Capture the cell that displays the provided text and extract its [x, y] central coordinate. 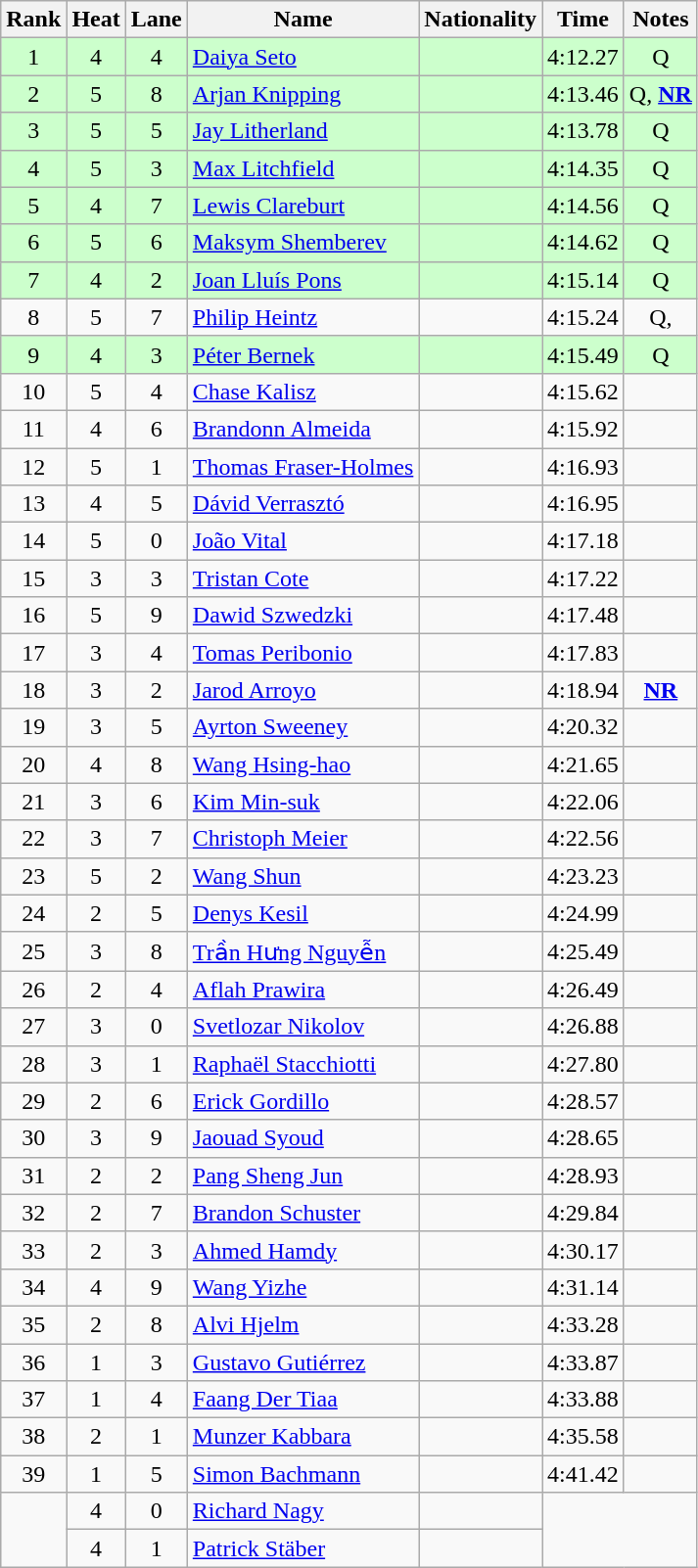
Richard Nagy [303, 1511]
Jaouad Syoud [303, 1138]
Joan Lluís Pons [303, 280]
4:14.56 [583, 206]
Brandon Schuster [303, 1213]
29 [33, 1101]
4:29.84 [583, 1213]
Brandonn Almeida [303, 429]
NR [660, 690]
Ayrton Sweeney [303, 727]
4:31.14 [583, 1287]
11 [33, 429]
31 [33, 1176]
4:14.62 [583, 243]
Maksym Shemberev [303, 243]
Time [583, 20]
18 [33, 690]
4:17.48 [583, 616]
Erick Gordillo [303, 1101]
28 [33, 1064]
13 [33, 504]
Trần Hưng Nguyễn [303, 951]
24 [33, 913]
4:26.88 [583, 1027]
4:28.57 [583, 1101]
Simon Bachmann [303, 1474]
4:16.95 [583, 504]
39 [33, 1474]
4:13.46 [583, 94]
4:14.35 [583, 168]
Max Litchfield [303, 168]
4:15.24 [583, 317]
4:15.14 [583, 280]
4:20.32 [583, 727]
4:33.87 [583, 1361]
4:28.65 [583, 1138]
Wang Hsing-hao [303, 764]
30 [33, 1138]
4:15.49 [583, 354]
4:15.62 [583, 392]
20 [33, 764]
4:17.18 [583, 541]
Heat [96, 20]
Patrick Stäber [303, 1548]
32 [33, 1213]
Rank [33, 20]
4:16.93 [583, 467]
Wang Shun [303, 876]
4:33.28 [583, 1324]
Jarod Arroyo [303, 690]
14 [33, 541]
37 [33, 1400]
4:26.49 [583, 990]
Wang Yizhe [303, 1287]
17 [33, 653]
23 [33, 876]
35 [33, 1324]
Munzer Kabbara [303, 1437]
4:27.80 [583, 1064]
36 [33, 1361]
Pang Sheng Jun [303, 1176]
Tomas Peribonio [303, 653]
16 [33, 616]
22 [33, 839]
4:15.92 [583, 429]
Christoph Meier [303, 839]
25 [33, 951]
15 [33, 578]
27 [33, 1027]
Lewis Clareburt [303, 206]
4:24.99 [583, 913]
Kim Min-suk [303, 802]
4:17.83 [583, 653]
26 [33, 990]
Tristan Cote [303, 578]
4:17.22 [583, 578]
4:28.93 [583, 1176]
Svetlozar Nikolov [303, 1027]
4:30.17 [583, 1250]
Q, [660, 317]
Philip Heintz [303, 317]
Daiya Seto [303, 57]
Péter Bernek [303, 354]
33 [33, 1250]
Dávid Verrasztó [303, 504]
Thomas Fraser-Holmes [303, 467]
34 [33, 1287]
Alvi Hjelm [303, 1324]
Chase Kalisz [303, 392]
Arjan Knipping [303, 94]
Aflah Prawira [303, 990]
4:21.65 [583, 764]
4:18.94 [583, 690]
4:22.06 [583, 802]
Raphaël Stacchiotti [303, 1064]
19 [33, 727]
Denys Kesil [303, 913]
Name [303, 20]
Dawid Szwedzki [303, 616]
4:22.56 [583, 839]
10 [33, 392]
Gustavo Gutiérrez [303, 1361]
4:41.42 [583, 1474]
21 [33, 802]
4:23.23 [583, 876]
4:12.27 [583, 57]
João Vital [303, 541]
Ahmed Hamdy [303, 1250]
Notes [660, 20]
4:25.49 [583, 951]
4:33.88 [583, 1400]
4:13.78 [583, 131]
Faang Der Tiaa [303, 1400]
Nationality [481, 20]
12 [33, 467]
4:35.58 [583, 1437]
Q, NR [660, 94]
Jay Litherland [303, 131]
Lane [157, 20]
38 [33, 1437]
